Find where the given text appears and provide that cell's center as [X, Y] coordinate. 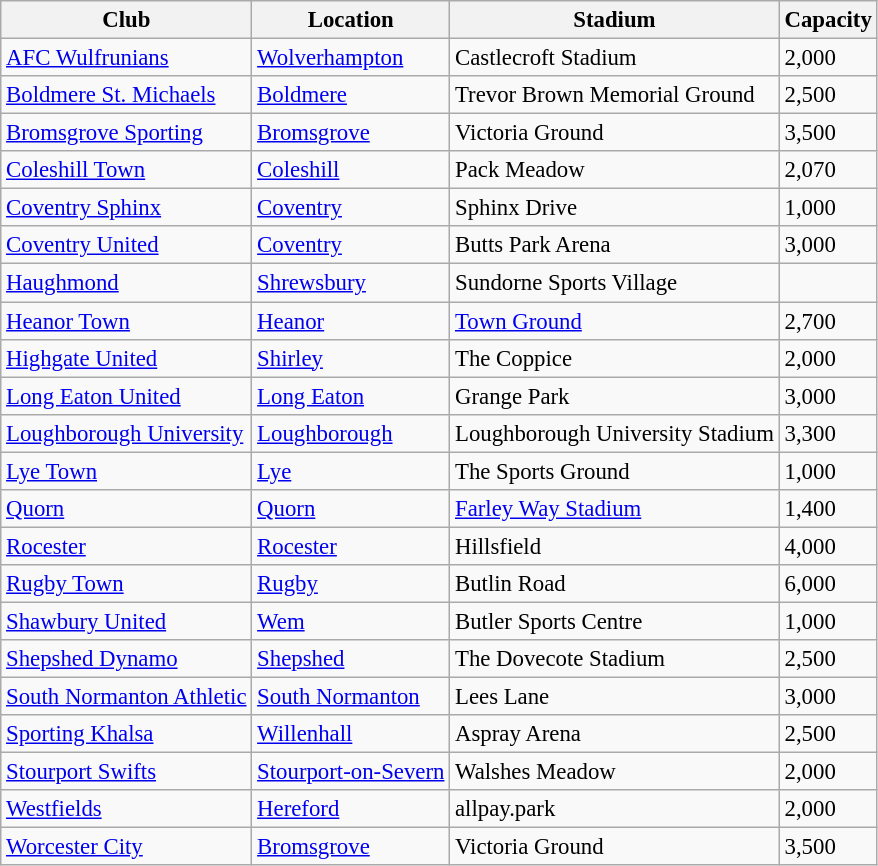
1,400 [828, 509]
Capacity [828, 20]
Coventry Sphinx [126, 208]
Shrewsbury [351, 283]
allpay.park [615, 809]
Stadium [615, 20]
The Dovecote Stadium [615, 659]
Lees Lane [615, 697]
Coleshill [351, 170]
Shepshed Dynamo [126, 659]
South Normanton [351, 697]
Butts Park Arena [615, 245]
Aspray Arena [615, 734]
Heanor [351, 321]
Loughborough University Stadium [615, 433]
Shepshed [351, 659]
Hillsfield [615, 546]
Highgate United [126, 358]
Sundorne Sports Village [615, 283]
Stourport-on-Severn [351, 772]
The Coppice [615, 358]
Loughborough [351, 433]
Loughborough University [126, 433]
Location [351, 20]
Shirley [351, 358]
Shawbury United [126, 621]
Wolverhampton [351, 58]
Rugby Town [126, 584]
6,000 [828, 584]
Willenhall [351, 734]
2,070 [828, 170]
Sporting Khalsa [126, 734]
Lye Town [126, 471]
South Normanton Athletic [126, 697]
Haughmond [126, 283]
Long Eaton United [126, 396]
Club [126, 20]
Boldmere St. Michaels [126, 95]
Hereford [351, 809]
Westfields [126, 809]
Coleshill Town [126, 170]
4,000 [828, 546]
AFC Wulfrunians [126, 58]
Butler Sports Centre [615, 621]
Farley Way Stadium [615, 509]
Rugby [351, 584]
Castlecroft Stadium [615, 58]
Walshes Meadow [615, 772]
Butlin Road [615, 584]
3,300 [828, 433]
The Sports Ground [615, 471]
Long Eaton [351, 396]
Trevor Brown Memorial Ground [615, 95]
2,700 [828, 321]
Wem [351, 621]
Grange Park [615, 396]
Sphinx Drive [615, 208]
Heanor Town [126, 321]
Stourport Swifts [126, 772]
Coventry United [126, 245]
Boldmere [351, 95]
Lye [351, 471]
Pack Meadow [615, 170]
Town Ground [615, 321]
Worcester City [126, 847]
Bromsgrove Sporting [126, 133]
